From the cell containing the given text, extract its center point as (X, Y) coordinate. 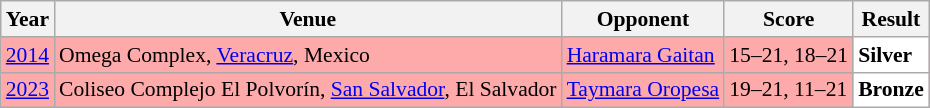
15–21, 18–21 (788, 55)
2014 (28, 55)
Result (891, 19)
Coliseo Complejo El Polvorín, San Salvador, El Salvador (308, 90)
Year (28, 19)
Venue (308, 19)
Omega Complex, Veracruz, Mexico (308, 55)
2023 (28, 90)
Taymara Oropesa (644, 90)
Bronze (891, 90)
19–21, 11–21 (788, 90)
Silver (891, 55)
Score (788, 19)
Haramara Gaitan (644, 55)
Opponent (644, 19)
